For the text-containing cell, return its midpoint in (x, y) coordinate format. 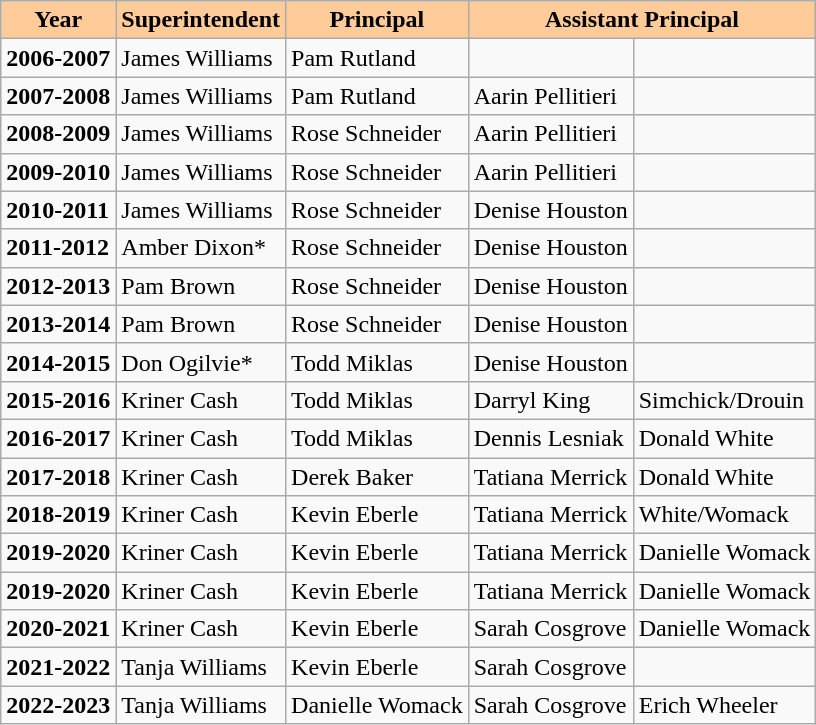
2014-2015 (58, 362)
Derek Baker (378, 477)
2010-2011 (58, 210)
Amber Dixon* (201, 248)
Dennis Lesniak (550, 438)
2016-2017 (58, 438)
Erich Wheeler (724, 705)
2008-2009 (58, 134)
2007-2008 (58, 96)
Don Ogilvie* (201, 362)
2015-2016 (58, 400)
White/Womack (724, 515)
Principal (378, 20)
2020-2021 (58, 629)
2018-2019 (58, 515)
2012-2013 (58, 286)
2011-2012 (58, 248)
Darryl King (550, 400)
2021-2022 (58, 667)
Simchick/Drouin (724, 400)
2022-2023 (58, 705)
Superintendent (201, 20)
2009-2010 (58, 172)
Year (58, 20)
2013-2014 (58, 324)
Assistant Principal (642, 20)
2006-2007 (58, 58)
2017-2018 (58, 477)
